Capture the cell that displays the provided text and extract its (x, y) central coordinate. 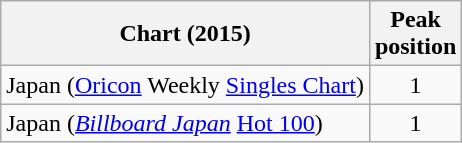
Japan (Billboard Japan Hot 100) (186, 123)
Japan (Oricon Weekly Singles Chart) (186, 85)
Peakposition (415, 34)
Chart (2015) (186, 34)
